Locate the cell with the specified text and output its (X, Y) center coordinate. 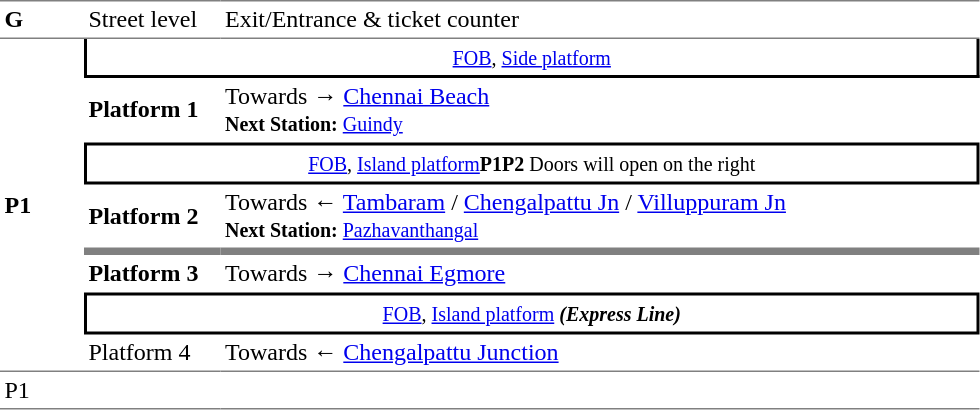
G (42, 20)
FOB, Island platformP1P2 Doors will open on the right (532, 163)
Platform 2 (152, 219)
Street level (152, 20)
Towards ← Chengalpattu Junction (600, 353)
Platform 4 (152, 353)
Towards → Chennai Egmore (600, 274)
Towards → Chennai BeachNext Station: Guindy (600, 110)
Exit/Entrance & ticket counter (600, 20)
Platform 3 (152, 274)
FOB, Island platform (Express Line) (532, 313)
Towards ← Tambaram / Chengalpattu Jn / Villuppuram JnNext Station: Pazhavanthangal (600, 219)
FOB, Side platform (532, 58)
Platform 1 (152, 110)
